Provide the (x, y) coordinate of the cell's center where the given text is located.  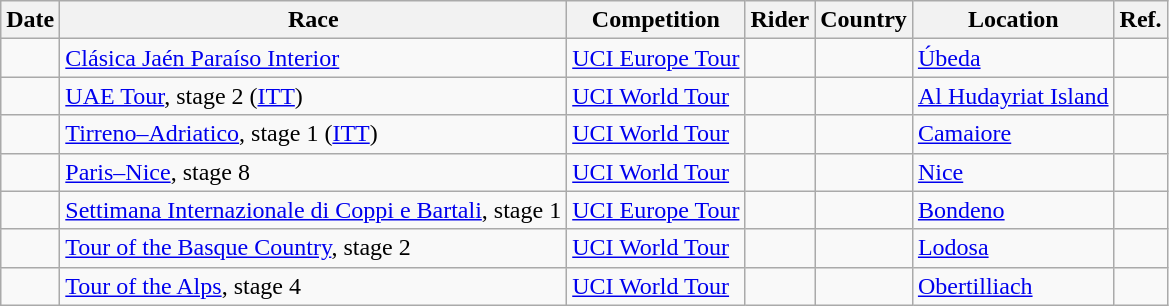
Úbeda (1013, 58)
Location (1013, 20)
UAE Tour, stage 2 (ITT) (314, 96)
Date (30, 20)
Settimana Internazionale di Coppi e Bartali, stage 1 (314, 210)
Bondeno (1013, 210)
Tirreno–Adriatico, stage 1 (ITT) (314, 134)
Obertilliach (1013, 286)
Competition (656, 20)
Tour of the Alps, stage 4 (314, 286)
Clásica Jaén Paraíso Interior (314, 58)
Tour of the Basque Country, stage 2 (314, 248)
Country (864, 20)
Paris–Nice, stage 8 (314, 172)
Lodosa (1013, 248)
Al Hudayriat Island (1013, 96)
Camaiore (1013, 134)
Race (314, 20)
Ref. (1140, 20)
Rider (780, 20)
Nice (1013, 172)
